Find where the given text appears and provide that cell's center as (x, y) coordinate. 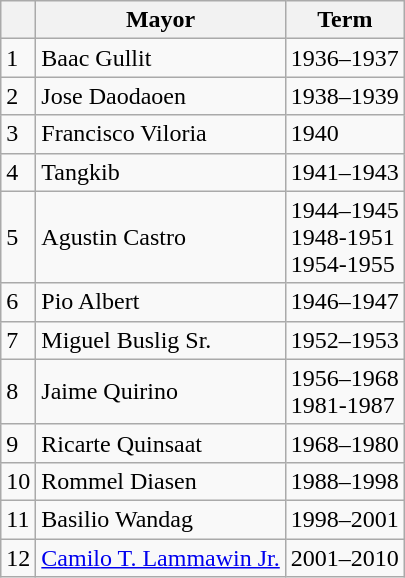
Jose Daodaoen (160, 96)
Rommel Diasen (160, 481)
12 (18, 557)
1936–1937 (344, 58)
1956–19681981-1987 (344, 392)
Ricarte Quinsaat (160, 443)
Camilo T. Lammawin Jr. (160, 557)
1952–1953 (344, 340)
1940 (344, 134)
1938–1939 (344, 96)
1988–1998 (344, 481)
1944–19451948-19511954-1955 (344, 237)
11 (18, 519)
7 (18, 340)
1941–1943 (344, 172)
1946–1947 (344, 302)
6 (18, 302)
3 (18, 134)
8 (18, 392)
Baac Gullit (160, 58)
1 (18, 58)
Jaime Quirino (160, 392)
5 (18, 237)
Tangkib (160, 172)
Francisco Viloria (160, 134)
Term (344, 20)
1968–1980 (344, 443)
4 (18, 172)
9 (18, 443)
10 (18, 481)
Miguel Buslig Sr. (160, 340)
Basilio Wandag (160, 519)
Agustin Castro (160, 237)
2001–2010 (344, 557)
Pio Albert (160, 302)
Mayor (160, 20)
2 (18, 96)
1998–2001 (344, 519)
